For the text-containing cell, return its midpoint in (x, y) coordinate format. 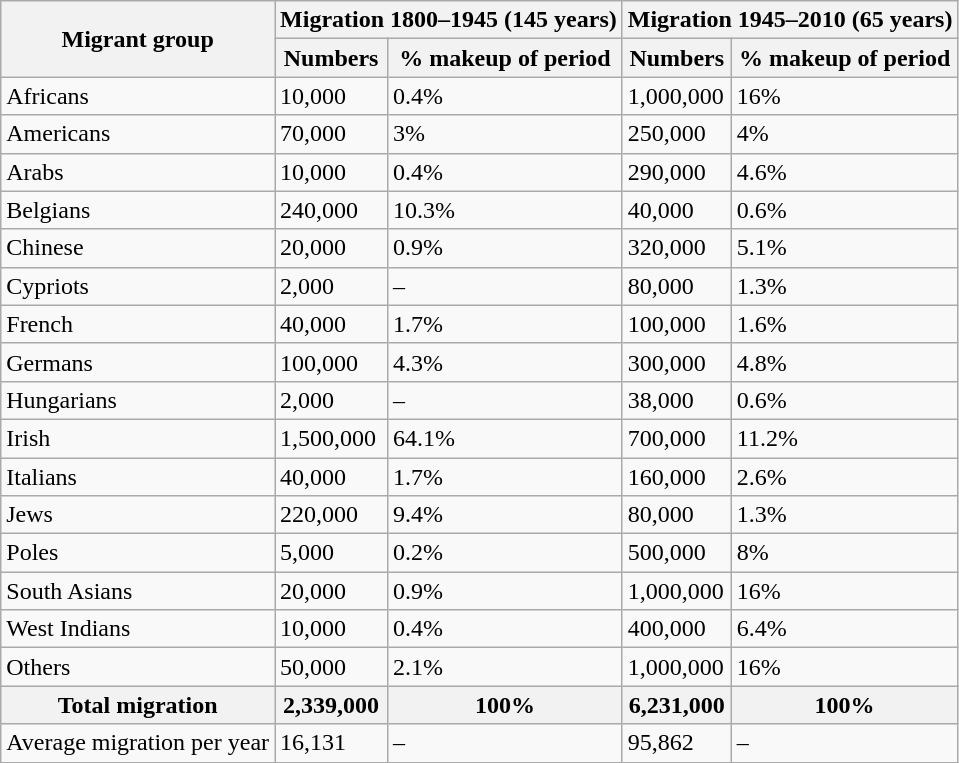
95,862 (676, 743)
Migrant group (138, 39)
2.6% (844, 477)
Africans (138, 96)
1,500,000 (332, 438)
French (138, 324)
4.6% (844, 172)
500,000 (676, 553)
South Asians (138, 591)
Germans (138, 362)
1.6% (844, 324)
Cypriots (138, 286)
16,131 (332, 743)
4% (844, 134)
Migration 1945–2010 (65 years) (790, 20)
Chinese (138, 248)
Arabs (138, 172)
400,000 (676, 629)
West Indians (138, 629)
Jews (138, 515)
250,000 (676, 134)
Poles (138, 553)
220,000 (332, 515)
10.3% (506, 210)
9.4% (506, 515)
Irish (138, 438)
320,000 (676, 248)
Belgians (138, 210)
Total migration (138, 705)
Hungarians (138, 400)
64.1% (506, 438)
300,000 (676, 362)
3% (506, 134)
50,000 (332, 667)
Italians (138, 477)
11.2% (844, 438)
700,000 (676, 438)
38,000 (676, 400)
Americans (138, 134)
2,339,000 (332, 705)
Others (138, 667)
240,000 (332, 210)
6,231,000 (676, 705)
5,000 (332, 553)
8% (844, 553)
5.1% (844, 248)
6.4% (844, 629)
4.8% (844, 362)
Average migration per year (138, 743)
160,000 (676, 477)
70,000 (332, 134)
290,000 (676, 172)
0.2% (506, 553)
Migration 1800–1945 (145 years) (449, 20)
2.1% (506, 667)
4.3% (506, 362)
